For the text-containing cell, return its midpoint in [x, y] coordinate format. 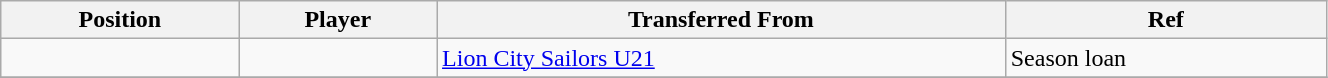
Lion City Sailors U21 [722, 58]
Ref [1166, 20]
Season loan [1166, 58]
Transferred From [722, 20]
Player [338, 20]
Position [120, 20]
